Locate the cell with the specified text and output its (X, Y) center coordinate. 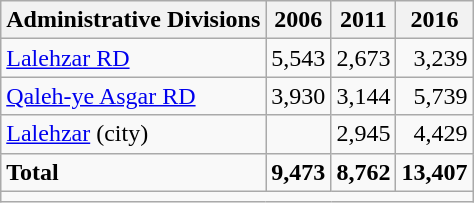
Lalehzar RD (134, 58)
5,739 (434, 96)
2011 (364, 20)
3,239 (434, 58)
13,407 (434, 172)
4,429 (434, 134)
Lalehzar (city) (134, 134)
8,762 (364, 172)
Qaleh-ye Asgar RD (134, 96)
5,543 (298, 58)
2,673 (364, 58)
3,144 (364, 96)
2016 (434, 20)
Total (134, 172)
Administrative Divisions (134, 20)
2,945 (364, 134)
2006 (298, 20)
3,930 (298, 96)
9,473 (298, 172)
